Return (X, Y) of the center of cell containing provided text 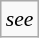
see (20, 19)
